Locate the cell with the specified text and output its [x, y] center coordinate. 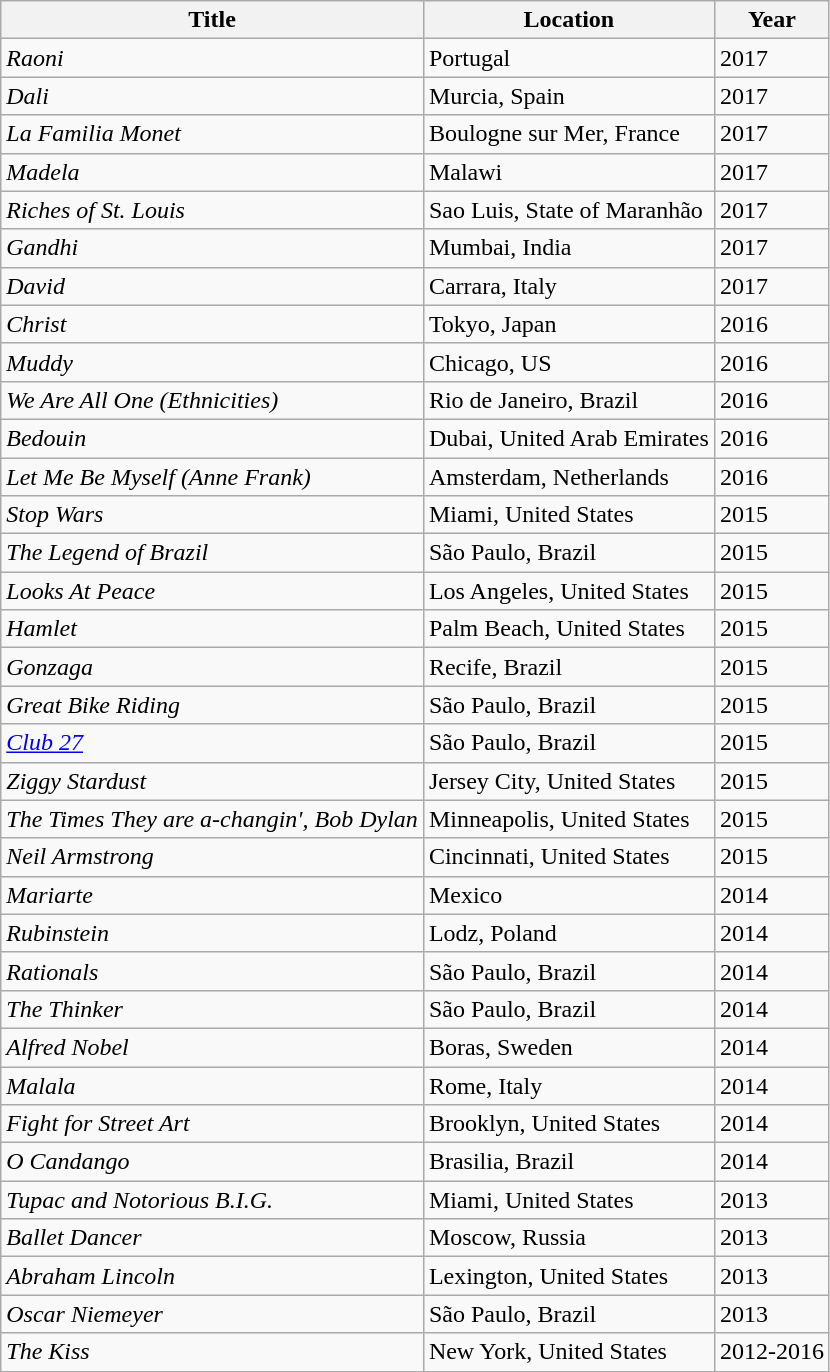
Muddy [212, 362]
Boras, Sweden [568, 1047]
Carrara, Italy [568, 286]
Location [568, 20]
Alfred Nobel [212, 1047]
Chicago, US [568, 362]
Malala [212, 1085]
Raoni [212, 58]
Looks At Peace [212, 591]
Mariarte [212, 895]
Year [772, 20]
The Legend of Brazil [212, 553]
New York, United States [568, 1352]
Brasilia, Brazil [568, 1162]
2012-2016 [772, 1352]
Palm Beach, United States [568, 629]
Fight for Street Art [212, 1124]
Rio de Janeiro, Brazil [568, 400]
Great Bike Riding [212, 705]
Jersey City, United States [568, 781]
Rome, Italy [568, 1085]
La Familia Monet [212, 134]
Bedouin [212, 438]
Murcia, Spain [568, 96]
Dubai, United Arab Emirates [568, 438]
The Thinker [212, 1009]
Brooklyn, United States [568, 1124]
Hamlet [212, 629]
We Are All One (Ethnicities) [212, 400]
Oscar Niemeyer [212, 1314]
Madela [212, 172]
Malawi [568, 172]
Recife, Brazil [568, 667]
Ziggy Stardust [212, 781]
Ballet Dancer [212, 1238]
Club 27 [212, 743]
Gonzaga [212, 667]
Lodz, Poland [568, 933]
Stop Wars [212, 515]
Boulogne sur Mer, France [568, 134]
Title [212, 20]
Tupac and Notorious B.I.G. [212, 1200]
Moscow, Russia [568, 1238]
Dali [212, 96]
Portugal [568, 58]
Cincinnati, United States [568, 857]
Mumbai, India [568, 248]
Rubinstein [212, 933]
Christ [212, 324]
Lexington, United States [568, 1276]
Mexico [568, 895]
Neil Armstrong [212, 857]
Gandhi [212, 248]
David [212, 286]
O Candango [212, 1162]
Los Angeles, United States [568, 591]
Let Me Be Myself (Anne Frank) [212, 477]
Minneapolis, United States [568, 819]
Riches of St. Louis [212, 210]
Abraham Lincoln [212, 1276]
Tokyo, Japan [568, 324]
The Times They are a-changin', Bob Dylan [212, 819]
The Kiss [212, 1352]
Amsterdam, Netherlands [568, 477]
Rationals [212, 971]
Sao Luis, State of Maranhão [568, 210]
